Return the [X, Y] coordinate for the center point of the cell that contains the specified text.  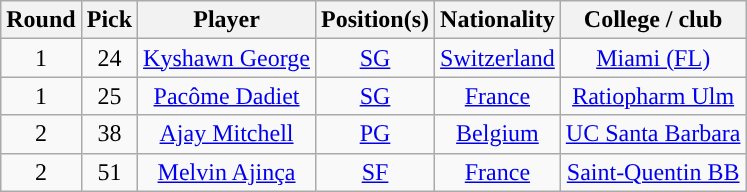
38 [109, 134]
Kyshawn George [227, 58]
UC Santa Barbara [653, 134]
Position(s) [374, 20]
Pick [109, 20]
College / club [653, 20]
Belgium [498, 134]
Round [41, 20]
Switzerland [498, 58]
Melvin Ajinça [227, 172]
24 [109, 58]
25 [109, 96]
51 [109, 172]
Nationality [498, 20]
Miami (FL) [653, 58]
PG [374, 134]
Saint-Quentin BB [653, 172]
Pacôme Dadiet [227, 96]
Player [227, 20]
Ratiopharm Ulm [653, 96]
SF [374, 172]
Ajay Mitchell [227, 134]
